Capture the cell that displays the provided text and extract its (X, Y) central coordinate. 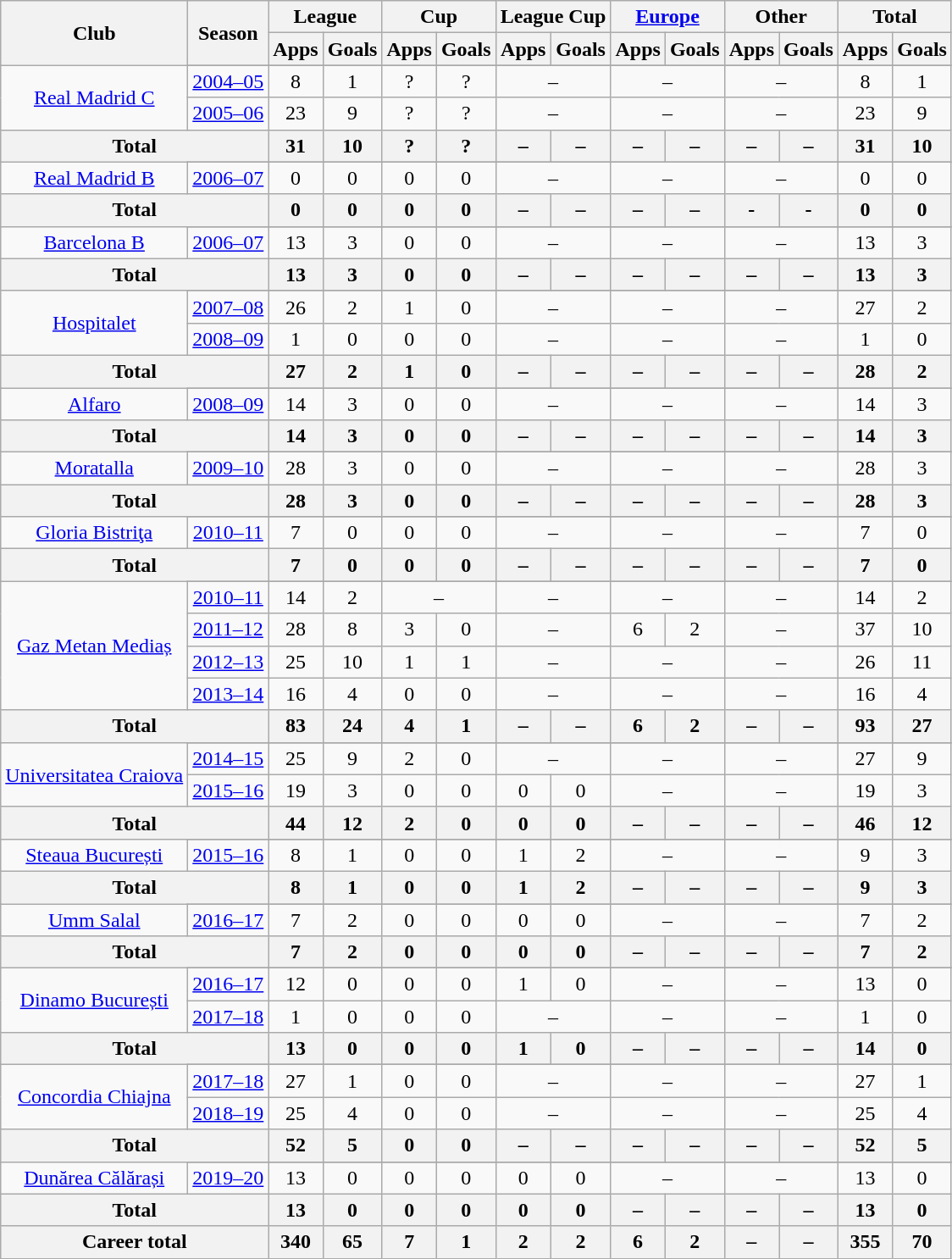
2007–08 (229, 307)
Cup (439, 17)
Moratalla (95, 469)
Gaz Metan Mediaș (95, 646)
2009–10 (229, 469)
Dunărea Călărași (95, 1178)
Umm Salal (95, 919)
Club (95, 33)
70 (922, 1242)
Europe (667, 17)
37 (865, 629)
46 (865, 823)
340 (296, 1242)
2005–06 (229, 114)
2018–19 (229, 1113)
Alfaro (95, 404)
2004–05 (229, 81)
2013–14 (229, 694)
2014–15 (229, 758)
2019–20 (229, 1178)
League (325, 17)
Real Madrid C (95, 97)
League Cup (553, 17)
Concordia Chiajna (95, 1097)
Steaua București (95, 855)
Career total (135, 1242)
Hospitalet (95, 323)
Universitatea Craiova (95, 774)
93 (865, 726)
83 (296, 726)
Season (229, 33)
Gloria Bistriţa (95, 533)
Other (781, 17)
355 (865, 1242)
Barcelona B (95, 242)
65 (352, 1242)
44 (296, 823)
24 (352, 726)
11 (922, 662)
Dinamo București (95, 1001)
2012–13 (229, 662)
2011–12 (229, 629)
Real Madrid B (95, 178)
